Capture the cell that displays the provided text and extract its (x, y) central coordinate. 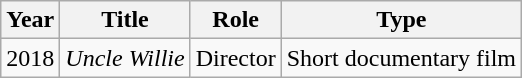
Director (236, 58)
Uncle Willie (125, 58)
Type (401, 20)
Year (30, 20)
Short documentary film (401, 58)
Role (236, 20)
Title (125, 20)
2018 (30, 58)
